Extract the [x, y] coordinate from the center of the cell holding the provided text.  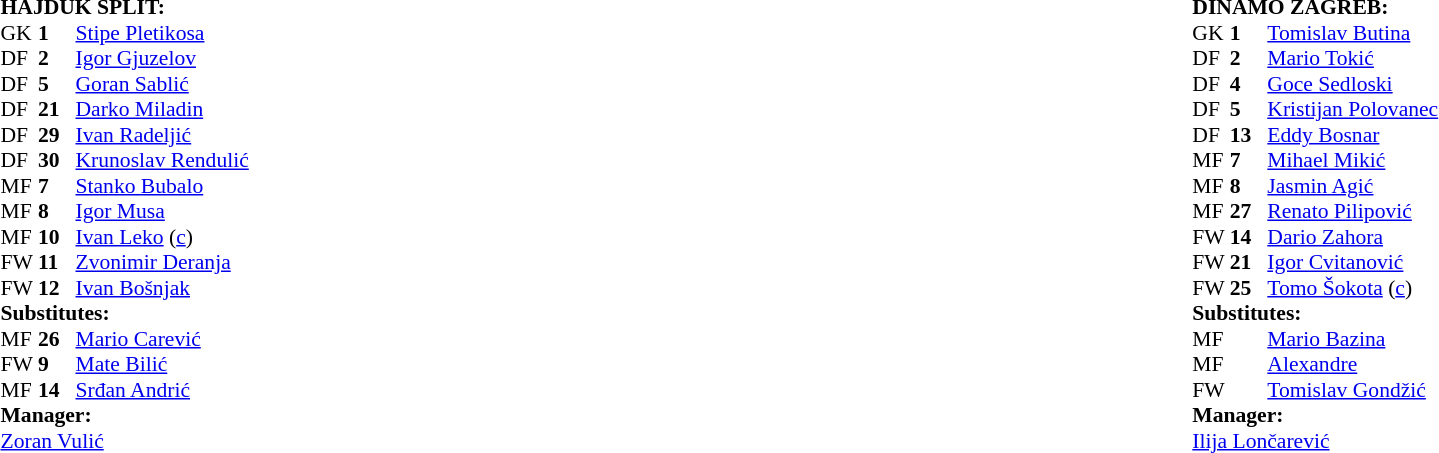
Stanko Bubalo [185, 186]
Darko Miladin [185, 109]
Mate Bilić [185, 365]
Mario Carević [185, 339]
26 [57, 339]
13 [1249, 135]
Srđan Andrić [185, 390]
12 [57, 288]
Igor Musa [185, 211]
10 [57, 237]
11 [57, 263]
27 [1249, 211]
Ivan Radeljić [185, 135]
9 [57, 365]
25 [1249, 288]
Zvonimir Deranja [185, 263]
Manager: [146, 415]
Ivan Bošnjak [185, 288]
4 [1249, 84]
Goran Sablić [185, 84]
Igor Gjuzelov [185, 59]
29 [57, 135]
Ivan Leko (c) [185, 237]
Substitutes: [146, 313]
Krunoslav Rendulić [185, 161]
30 [57, 161]
Stipe Pletikosa [185, 33]
